Extract the (X, Y) coordinate from the center of the cell holding the provided text.  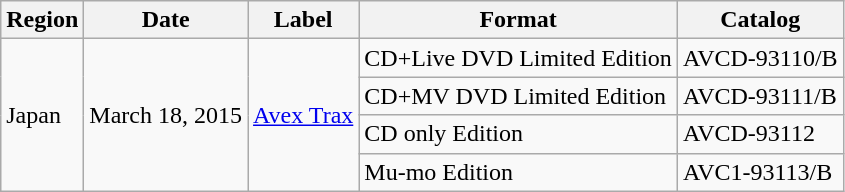
Japan (42, 115)
CD+Live DVD Limited Edition (518, 58)
AVCD-93110/B (760, 58)
Region (42, 20)
CD only Edition (518, 134)
Label (304, 20)
CD+MV DVD Limited Edition (518, 96)
AVCD-93111/B (760, 96)
Format (518, 20)
Date (166, 20)
March 18, 2015 (166, 115)
Mu-mo Edition (518, 172)
Catalog (760, 20)
AVC1-93113/B (760, 172)
Avex Trax (304, 115)
AVCD-93112 (760, 134)
